Detect which cell encompasses the target text, then output its (x, y) center coordinate. 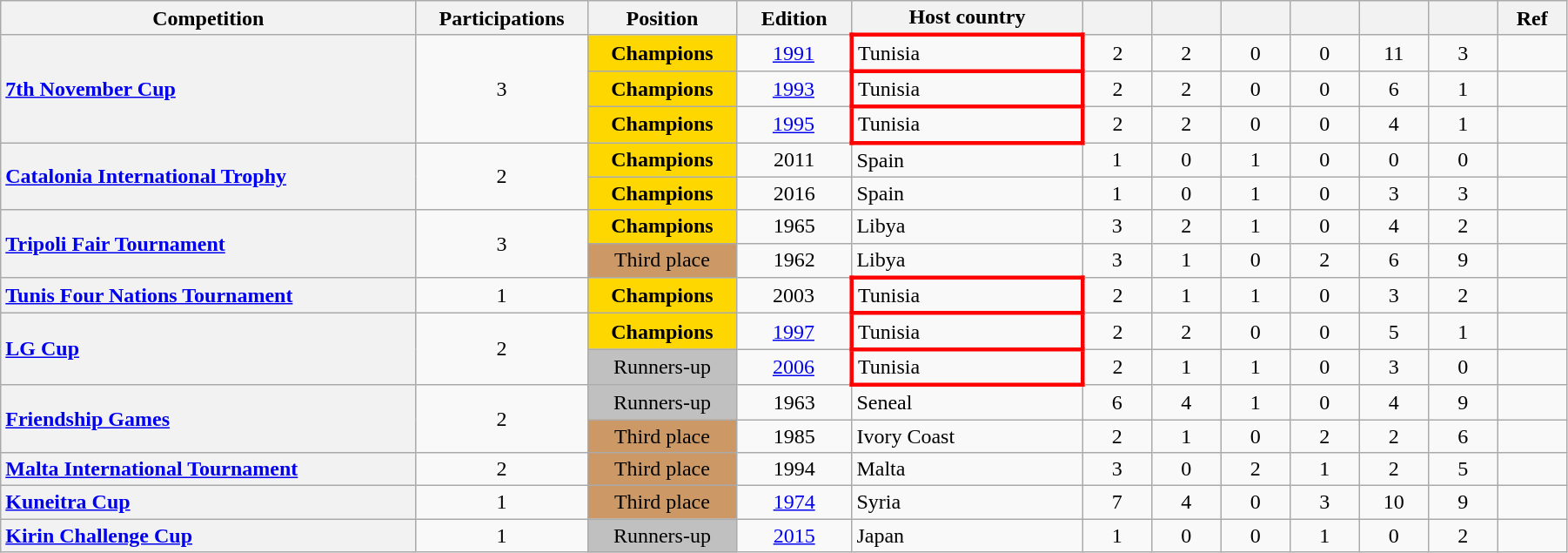
Malta (968, 469)
Position (661, 18)
1963 (794, 402)
2016 (794, 193)
2015 (794, 536)
Tripoli Fair Tournament (209, 244)
1985 (794, 436)
Participations (502, 18)
1997 (794, 331)
Ivory Coast (968, 436)
LG Cup (209, 349)
Kuneitra Cup (209, 502)
1962 (794, 260)
Edition (794, 18)
Ref (1532, 18)
2011 (794, 160)
1995 (794, 124)
Syria (968, 502)
7 (1117, 502)
1965 (794, 226)
1991 (794, 52)
Seneal (968, 402)
Tunis Four Nations Tournament (209, 296)
Host country (968, 18)
1993 (794, 89)
2006 (794, 368)
11 (1394, 52)
1994 (794, 469)
Friendship Games (209, 419)
1974 (794, 502)
Japan (968, 536)
10 (1394, 502)
Kirin Challenge Cup (209, 536)
Competition (209, 18)
7th November Cup (209, 89)
Catalonia International Trophy (209, 177)
2003 (794, 296)
Malta International Tournament (209, 469)
